Output the (x, y) coordinate of the center of the cell containing the given text.  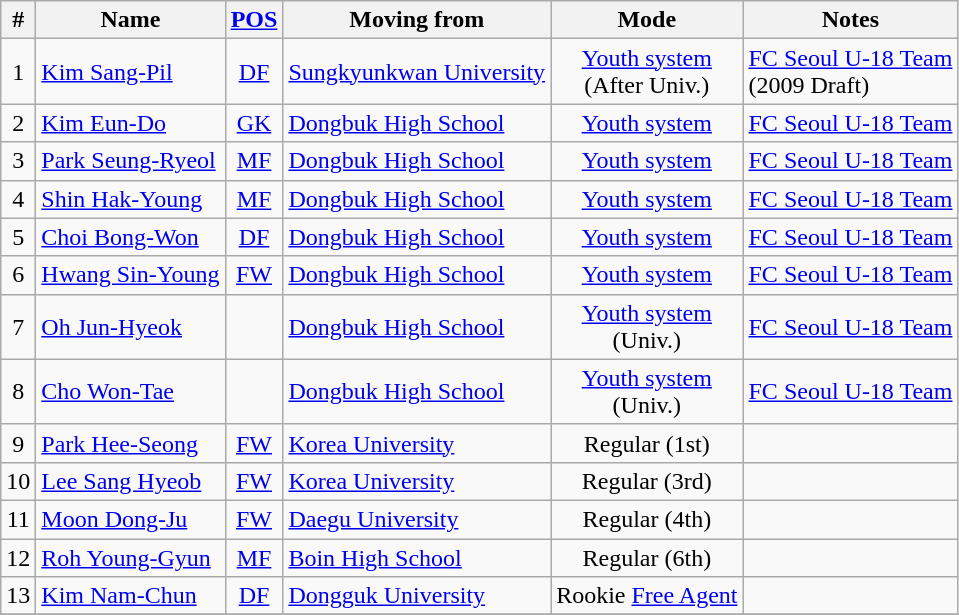
Park Hee-Seong (130, 443)
Kim Nam-Chun (130, 596)
Moon Dong-Ju (130, 519)
Moving from (417, 20)
GK (254, 123)
Oh Jun-Hyeok (130, 326)
Hwang Sin-Young (130, 275)
FC Seoul U-18 Team (2009 Draft) (850, 72)
Kim Sang-Pil (130, 72)
Shin Hak-Young (130, 199)
Cho Won-Tae (130, 392)
Regular (3rd) (647, 481)
Daegu University (417, 519)
# (18, 20)
Lee Sang Hyeob (130, 481)
Mode (647, 20)
Dongguk University (417, 596)
10 (18, 481)
Rookie Free Agent (647, 596)
3 (18, 161)
8 (18, 392)
Notes (850, 20)
1 (18, 72)
Name (130, 20)
Boin High School (417, 557)
6 (18, 275)
Regular (1st) (647, 443)
9 (18, 443)
Regular (6th) (647, 557)
2 (18, 123)
12 (18, 557)
Choi Bong-Won (130, 237)
5 (18, 237)
11 (18, 519)
POS (254, 20)
Roh Young-Gyun (130, 557)
Park Seung-Ryeol (130, 161)
4 (18, 199)
Sungkyunkwan University (417, 72)
7 (18, 326)
13 (18, 596)
Youth system (After Univ.) (647, 72)
Kim Eun-Do (130, 123)
Regular (4th) (647, 519)
